Scan for the cell matching the given text and deliver its [X, Y] coordinate at center. 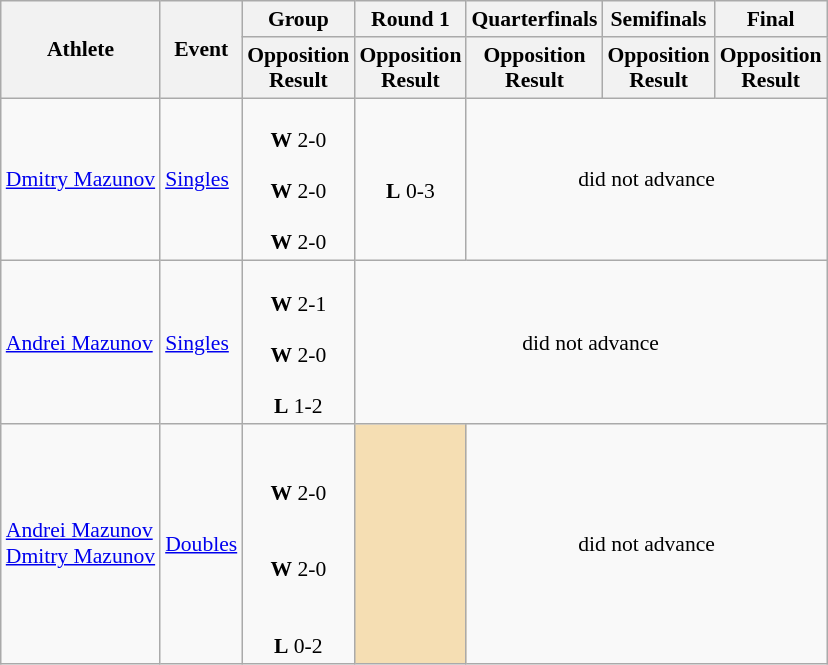
Quarterfinals [534, 19]
W 2-1W 2-0L 1-2 [298, 342]
W 2-0W 2-0W 2-0 [298, 180]
W 2-0W 2-0L 0-2 [298, 544]
Doubles [201, 544]
Dmitry Mazunov [80, 180]
Final [771, 19]
Semifinals [658, 19]
Athlete [80, 50]
Group [298, 19]
Andrei MazunovDmitry Mazunov [80, 544]
Event [201, 50]
Andrei Mazunov [80, 342]
Round 1 [410, 19]
L 0-3 [410, 180]
